Determine the [x, y] coordinate at the center of the cell enclosing the given text.  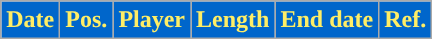
Pos. [86, 20]
End date [327, 20]
Length [233, 20]
Date [30, 20]
Ref. [406, 20]
Player [152, 20]
